From the cell containing the given text, extract its center point as (X, Y) coordinate. 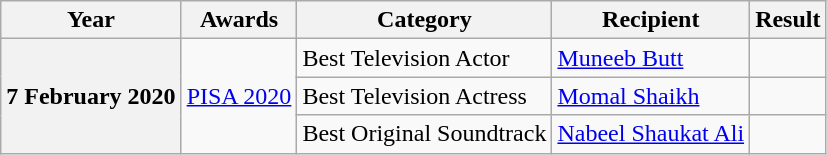
Category (424, 20)
Best Television Actor (424, 58)
Muneeb Butt (651, 58)
Nabeel Shaukat Ali (651, 134)
Year (91, 20)
Result (788, 20)
7 February 2020 (91, 96)
Best Original Soundtrack (424, 134)
Momal Shaikh (651, 96)
Awards (239, 20)
Recipient (651, 20)
Best Television Actress (424, 96)
PISA 2020 (239, 96)
